Extract the [X, Y] coordinate from the center of the cell holding the provided text.  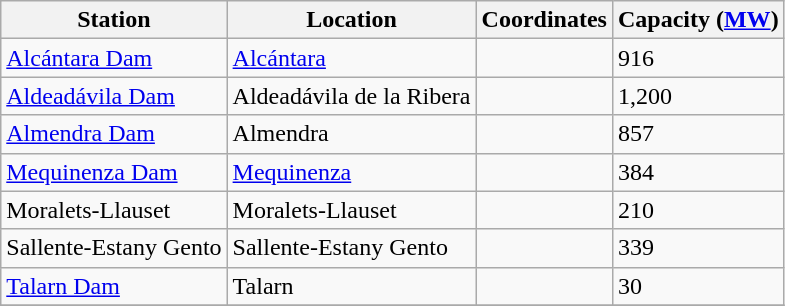
Talarn Dam [114, 286]
Alcántara Dam [114, 58]
384 [698, 172]
339 [698, 248]
Almendra Dam [114, 134]
Aldeadávila de la Ribera [352, 96]
Capacity (MW) [698, 20]
Aldeadávila Dam [114, 96]
916 [698, 58]
857 [698, 134]
1,200 [698, 96]
Mequinenza Dam [114, 172]
Talarn [352, 286]
30 [698, 286]
Location [352, 20]
210 [698, 210]
Station [114, 20]
Alcántara [352, 58]
Coordinates [544, 20]
Mequinenza [352, 172]
Almendra [352, 134]
